Determine the [X, Y] coordinate at the center of the cell enclosing the given text.  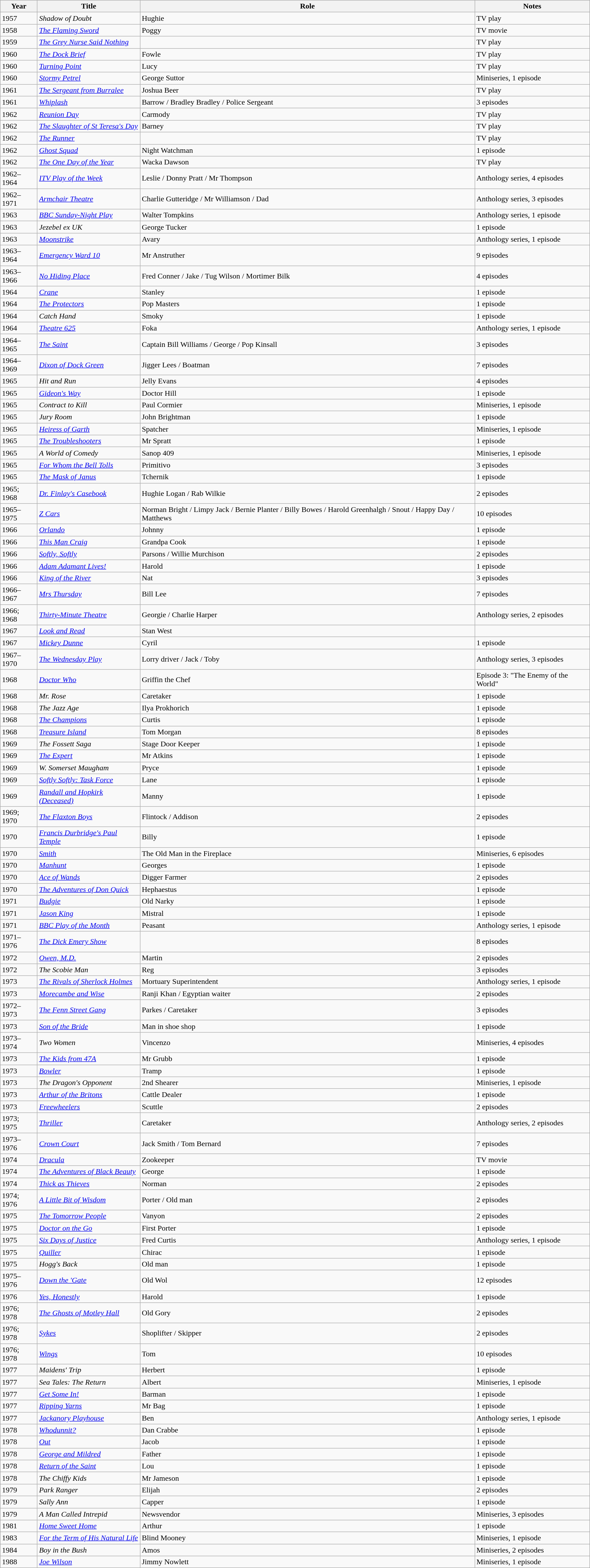
Lorry driver / Jack / Toby [307, 659]
Episode 3: "The Enemy of the World" [532, 680]
Barrow / Bradley Bradley / Police Sergeant [307, 102]
Francis Durbridge's Paul Temple [89, 837]
Shoplifter / Skipper [307, 1333]
Jimmy Nowlett [307, 1562]
Curtis [307, 720]
Miniseries, 4 episodes [532, 1042]
A World of Comedy [89, 453]
Newsvendor [307, 1514]
Hit and Run [89, 381]
Barney [307, 126]
Miniseries, 3 episodes [532, 1514]
Get Some In! [89, 1394]
The Scobie Man [89, 970]
Nat [307, 578]
Hughie Logan / Rab Wilkie [307, 493]
The Kids from 47A [89, 1059]
Zookeeper [307, 1160]
Mr Atkins [307, 756]
Thick as Thieves [89, 1184]
The Dragon's Opponent [89, 1083]
Stormy Petrel [89, 78]
Elijah [307, 1490]
Vanyon [307, 1216]
Mrs Thursday [89, 594]
Orlando [89, 530]
1975–1976 [19, 1280]
Tom [307, 1354]
Mr Jameson [307, 1478]
Stanley [307, 292]
The Rivals of Sherlock Holmes [89, 982]
The Saint [89, 344]
The Fossett Saga [89, 744]
1964–1965 [19, 344]
Bill Lee [307, 594]
The Runner [89, 138]
Arthur of the Britons [89, 1095]
Father [307, 1454]
Freewheelers [89, 1107]
Grandpa Cook [307, 542]
1966; 1968 [19, 614]
Tramp [307, 1071]
Anthology series, 4 episodes [532, 178]
Jack Smith / Tom Bernard [307, 1144]
Theatre 625 [89, 328]
Owen, M.D. [89, 958]
Cattle Dealer [307, 1095]
Two Women [89, 1042]
Son of the Bride [89, 1026]
The Old Man in the Fireplace [307, 853]
Lane [307, 780]
Amos [307, 1550]
Heiress of Garth [89, 429]
1959 [19, 42]
Morecambe and Wise [89, 994]
1984 [19, 1550]
Ace of Wands [89, 877]
Six Days of Justice [89, 1240]
Mr. Rose [89, 696]
The Troubleshooters [89, 441]
Armchair Theatre [89, 199]
Miniseries, 6 episodes [532, 853]
W. Somerset Maugham [89, 768]
Captain Bill Williams / George / Pop Kinsall [307, 344]
Manhunt [89, 865]
1962–1971 [19, 199]
BBC Sunday-Night Play [89, 215]
The Tomorrow People [89, 1216]
The Dick Emery Show [89, 941]
Griffin the Chef [307, 680]
Sanop 409 [307, 453]
Doctor on the Go [89, 1228]
Doctor Hill [307, 393]
Lucy [307, 66]
Martin [307, 958]
Dr. Finlay's Casebook [89, 493]
No Hiding Place [89, 276]
A Man Called Intrepid [89, 1514]
Crown Court [89, 1144]
The Chiffy Kids [89, 1478]
Carmody [307, 114]
For Whom the Bell Tolls [89, 465]
The Fenn Street Gang [89, 1010]
Jackanory Playhouse [89, 1418]
Home Sweet Home [89, 1526]
Sykes [89, 1333]
Reg [307, 970]
Parsons / Willie Murchison [307, 554]
Contract to Kill [89, 405]
Ripping Yarns [89, 1406]
Sally Ann [89, 1502]
Capper [307, 1502]
Mr Spratt [307, 441]
Blind Mooney [307, 1538]
Pop Masters [307, 304]
Herbert [307, 1370]
George and Mildred [89, 1454]
Night Watchman [307, 150]
Jason King [89, 913]
Jezebel ex UK [89, 227]
Man in shoe shop [307, 1026]
Yes, Honestly [89, 1296]
Dixon of Dock Green [89, 365]
12 episodes [532, 1280]
Albert [307, 1382]
The Flaming Sword [89, 30]
Hughie [307, 18]
Scuttle [307, 1107]
1971–1976 [19, 941]
Peasant [307, 925]
Treasure Island [89, 732]
Paul Cormier [307, 405]
Role [307, 6]
Charlie Gutteridge / Mr Williamson / Dad [307, 199]
Softly Softly: Task Force [89, 780]
Old man [307, 1264]
1957 [19, 18]
Wings [89, 1354]
Tom Morgan [307, 732]
1983 [19, 1538]
Crane [89, 292]
The Wednesday Play [89, 659]
The Mask of Janus [89, 477]
Year [19, 6]
Moonstrike [89, 239]
Doctor Who [89, 680]
1969; 1970 [19, 817]
Johnny [307, 530]
Jelly Evans [307, 381]
Old Wol [307, 1280]
Wacka Dawson [307, 162]
George [307, 1172]
Out [89, 1442]
Joshua Beer [307, 90]
Parkes / Caretaker [307, 1010]
Norman Bright / Limpy Jack / Bernie Planter / Billy Bowes / Harold Greenhalgh / Snout / Happy Day / Matthews [307, 514]
Stage Door Keeper [307, 744]
ITV Play of the Week [89, 178]
The Protectors [89, 304]
Flintock / Addison [307, 817]
Tchernik [307, 477]
1981 [19, 1526]
1965; 1968 [19, 493]
The Jazz Age [89, 708]
Ben [307, 1418]
Mistral [307, 913]
Joe Wilson [89, 1562]
Mortuary Superintendent [307, 982]
Randall and Hopkirk (Deceased) [89, 796]
1958 [19, 30]
1976 [19, 1296]
Arthur [307, 1526]
Old Gory [307, 1313]
Jigger Lees / Boatman [307, 365]
First Porter [307, 1228]
1962–1964 [19, 178]
George Suttor [307, 78]
Budgie [89, 901]
Maidens' Trip [89, 1370]
Porter / Old man [307, 1200]
Quiller [89, 1252]
The Dock Brief [89, 54]
BBC Play of the Month [89, 925]
The Grey Nurse Said Nothing [89, 42]
Down the 'Gate [89, 1280]
The Adventures of Black Beauty [89, 1172]
1973; 1975 [19, 1123]
Hogg's Back [89, 1264]
1973–1976 [19, 1144]
1965–1975 [19, 514]
Vincenzo [307, 1042]
John Brightman [307, 417]
Smith [89, 853]
Dracula [89, 1160]
Mr Anstruther [307, 255]
Adam Adamant Lives! [89, 566]
1963–1964 [19, 255]
1973–1974 [19, 1042]
Bowler [89, 1071]
Old Narky [307, 901]
Z Cars [89, 514]
Mr Grubb [307, 1059]
The Champions [89, 720]
The One Day of the Year [89, 162]
9 episodes [532, 255]
Title [89, 6]
Hephaestus [307, 889]
1966–1967 [19, 594]
Whodunnit? [89, 1430]
1974; 1976 [19, 1200]
Mickey Dunne [89, 643]
Fowle [307, 54]
Smoky [307, 316]
The Slaughter of St Teresa's Day [89, 126]
Spatcher [307, 429]
A Little Bit of Wisdom [89, 1200]
Whiplash [89, 102]
Return of the Saint [89, 1466]
Dan Crabbe [307, 1430]
1967–1970 [19, 659]
Walter Tompkins [307, 215]
King of the River [89, 578]
Stan West [307, 631]
Notes [532, 6]
1972–1973 [19, 1010]
Georgie / Charlie Harper [307, 614]
Catch Hand [89, 316]
Barman [307, 1394]
Emergency Ward 10 [89, 255]
Shadow of Doubt [89, 18]
Digger Farmer [307, 877]
Avary [307, 239]
The Sergeant from Burralee [89, 90]
Fred Conner / Jake / Tug Wilson / Mortimer Bilk [307, 276]
Foka [307, 328]
Ghost Squad [89, 150]
The Adventures of Don Quick [89, 889]
Turning Point [89, 66]
Ilya Prokhorich [307, 708]
Billy [307, 837]
Manny [307, 796]
Chirac [307, 1252]
Ranji Khan / Egyptian waiter [307, 994]
Park Ranger [89, 1490]
1964–1969 [19, 365]
Cyril [307, 643]
Jury Room [89, 417]
Lou [307, 1466]
For the Term of His Natural Life [89, 1538]
Jacob [307, 1442]
Pryce [307, 768]
Primitivo [307, 465]
The Expert [89, 756]
Look and Read [89, 631]
Leslie / Donny Pratt / Mr Thompson [307, 178]
George Tucker [307, 227]
Norman [307, 1184]
This Man Craig [89, 542]
Gideon's Way [89, 393]
Softly, Softly [89, 554]
1963–1966 [19, 276]
Thirty-Minute Theatre [89, 614]
The Flaxton Boys [89, 817]
Poggy [307, 30]
The Ghosts of Motley Hall [89, 1313]
Fred Curtis [307, 1240]
Mr Bag [307, 1406]
1988 [19, 1562]
2nd Shearer [307, 1083]
Sea Tales: The Return [89, 1382]
Thriller [89, 1123]
Miniseries, 2 episodes [532, 1550]
Reunion Day [89, 114]
Boy in the Bush [89, 1550]
Georges [307, 865]
